Output the (x, y) coordinate of the center of the cell containing the given text.  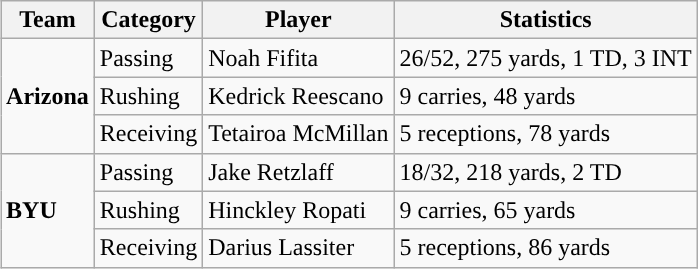
Darius Lassiter (298, 248)
Jake Retzlaff (298, 172)
5 receptions, 78 yards (546, 134)
Category (148, 20)
BYU (48, 210)
Hinckley Ropati (298, 210)
Team (48, 20)
Arizona (48, 96)
Noah Fifita (298, 58)
26/52, 275 yards, 1 TD, 3 INT (546, 58)
18/32, 218 yards, 2 TD (546, 172)
Kedrick Reescano (298, 96)
Tetairoa McMillan (298, 134)
Statistics (546, 20)
9 carries, 65 yards (546, 210)
Player (298, 20)
5 receptions, 86 yards (546, 248)
9 carries, 48 yards (546, 96)
